Return (x, y) of the center of cell containing provided text 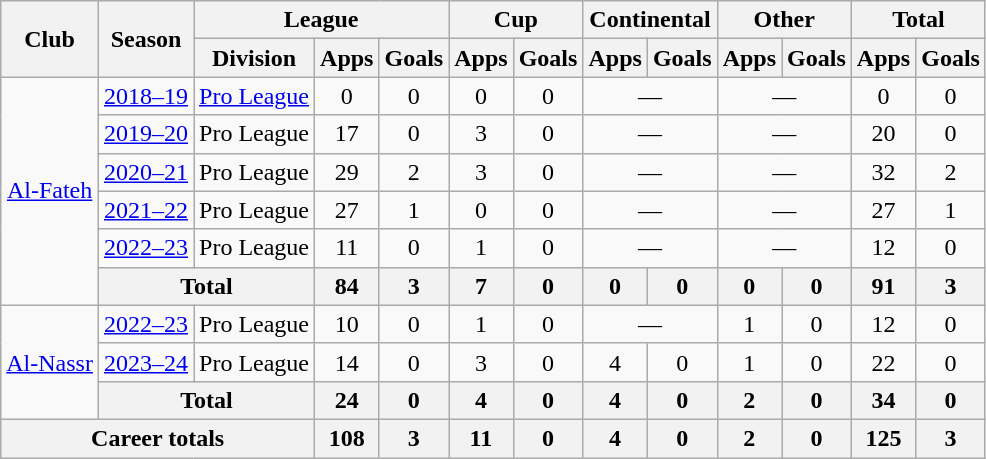
32 (883, 172)
17 (347, 134)
Club (50, 39)
Division (254, 58)
125 (883, 438)
91 (883, 286)
10 (347, 324)
7 (481, 286)
Season (146, 39)
Al-Fateh (50, 191)
2021–22 (146, 210)
2023–24 (146, 362)
29 (347, 172)
League (322, 20)
Career totals (158, 438)
2019–20 (146, 134)
Cup (516, 20)
Continental (650, 20)
2020–21 (146, 172)
84 (347, 286)
20 (883, 134)
Other (784, 20)
22 (883, 362)
24 (347, 400)
108 (347, 438)
14 (347, 362)
34 (883, 400)
2018–19 (146, 96)
Al-Nassr (50, 362)
